From the cell containing the given text, extract its center point as [x, y] coordinate. 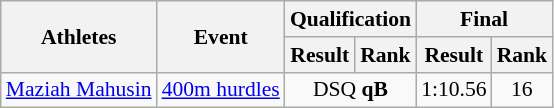
Athletes [79, 36]
Final [484, 19]
400m hurdles [221, 90]
Maziah Mahusin [79, 90]
Event [221, 36]
Qualification [350, 19]
1:10.56 [454, 90]
DSQ qB [350, 90]
16 [522, 90]
